Identify which cell holds the provided text, then report its [x, y] central coordinate. 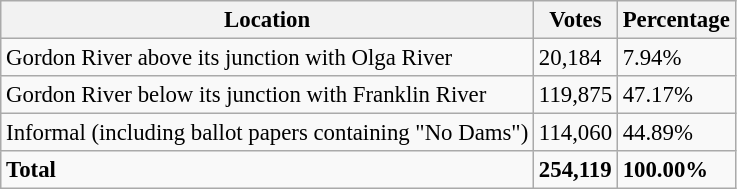
44.89% [676, 133]
7.94% [676, 58]
Location [268, 20]
119,875 [576, 95]
Gordon River above its junction with Olga River [268, 58]
20,184 [576, 58]
254,119 [576, 170]
114,060 [576, 133]
Informal (including ballot papers containing "No Dams") [268, 133]
Votes [576, 20]
47.17% [676, 95]
Gordon River below its junction with Franklin River [268, 95]
Total [268, 170]
Percentage [676, 20]
100.00% [676, 170]
